Extract the [x, y] coordinate from the center of the cell holding the provided text.  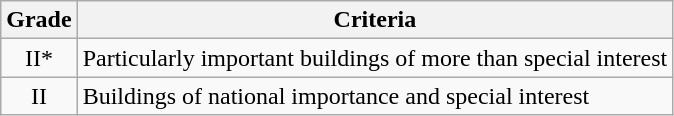
Buildings of national importance and special interest [375, 96]
II* [39, 58]
Criteria [375, 20]
II [39, 96]
Grade [39, 20]
Particularly important buildings of more than special interest [375, 58]
